Search for the cell housing the specified text and yield its [x, y] center coordinate. 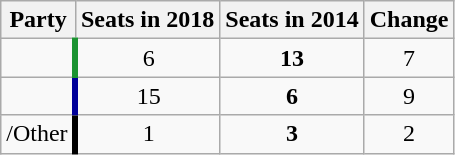
Seats in 2018 [147, 20]
7 [409, 58]
15 [147, 96]
Change [409, 20]
Party [38, 20]
Seats in 2014 [292, 20]
1 [147, 134]
9 [409, 96]
3 [292, 134]
2 [409, 134]
/Other [38, 134]
13 [292, 58]
